From the cell containing the given text, extract its center point as (x, y) coordinate. 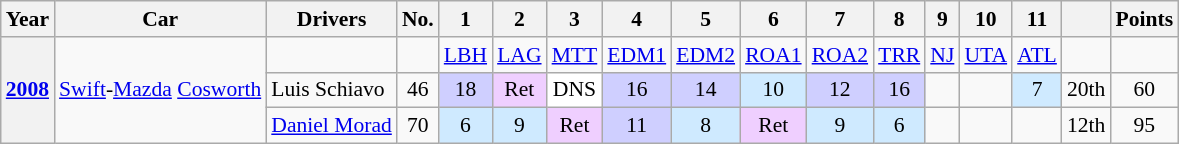
ROA2 (840, 55)
3 (575, 19)
EDM2 (706, 55)
5 (706, 19)
EDM1 (636, 55)
70 (418, 126)
TRR (899, 55)
Drivers (332, 19)
ROA1 (774, 55)
DNS (575, 90)
Points (1144, 19)
LAG (519, 55)
Year (28, 19)
Car (160, 19)
No. (418, 19)
12th (1086, 126)
MTT (575, 55)
4 (636, 19)
2 (519, 19)
NJ (942, 55)
1 (466, 19)
46 (418, 90)
18 (466, 90)
14 (706, 90)
LBH (466, 55)
UTA (986, 55)
2008 (28, 90)
Luis Schiavo (332, 90)
Swift-Mazda Cosworth (160, 90)
Daniel Morad (332, 126)
12 (840, 90)
95 (1144, 126)
ATL (1037, 55)
20th (1086, 90)
60 (1144, 90)
